Pinpoint the cell where the given text exists, returning its [X, Y] midpoint coordinate. 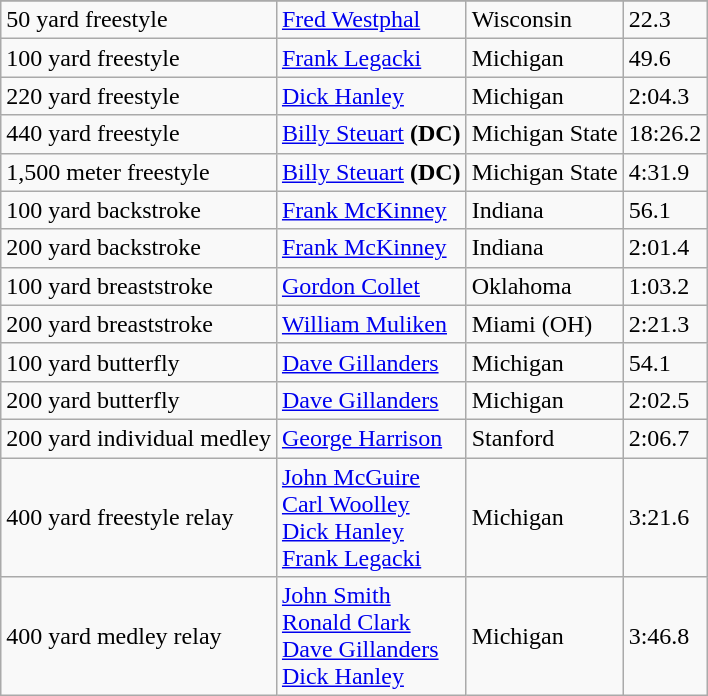
56.1 [665, 210]
2:04.3 [665, 96]
50 yard freestyle [139, 20]
400 yard medley relay [139, 636]
18:26.2 [665, 134]
2:06.7 [665, 438]
200 yard backstroke [139, 248]
Oklahoma [544, 286]
Stanford [544, 438]
4:31.9 [665, 172]
2:01.4 [665, 248]
Dick Hanley [371, 96]
2:02.5 [665, 400]
200 yard butterfly [139, 400]
1:03.2 [665, 286]
Gordon Collet [371, 286]
John McGuireCarl WoolleyDick HanleyFrank Legacki [371, 518]
3:21.6 [665, 518]
200 yard individual medley [139, 438]
400 yard freestyle relay [139, 518]
200 yard breaststroke [139, 324]
Miami (OH) [544, 324]
2:21.3 [665, 324]
100 yard breaststroke [139, 286]
Fred Westphal [371, 20]
William Muliken [371, 324]
49.6 [665, 58]
100 yard freestyle [139, 58]
Wisconsin [544, 20]
54.1 [665, 362]
John SmithRonald ClarkDave GillandersDick Hanley [371, 636]
Frank Legacki [371, 58]
440 yard freestyle [139, 134]
22.3 [665, 20]
100 yard backstroke [139, 210]
220 yard freestyle [139, 96]
3:46.8 [665, 636]
1,500 meter freestyle [139, 172]
100 yard butterfly [139, 362]
George Harrison [371, 438]
